Return the [X, Y] coordinate for the center point of the cell that contains the specified text.  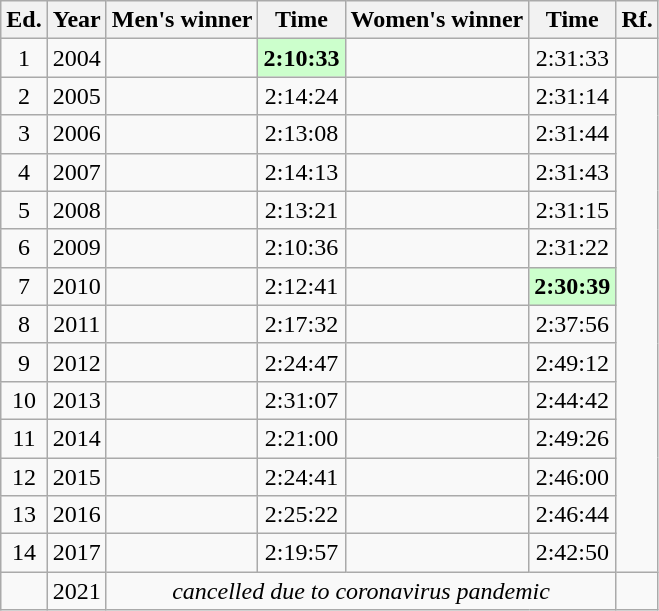
Women's winner [437, 20]
2 [24, 96]
2:31:22 [572, 248]
11 [24, 438]
2:31:15 [572, 210]
2:31:14 [572, 96]
2:13:08 [302, 134]
2:46:00 [572, 477]
2011 [76, 324]
Ed. [24, 20]
2021 [76, 591]
2007 [76, 172]
2:30:39 [572, 286]
Men's winner [182, 20]
4 [24, 172]
Year [76, 20]
1 [24, 58]
Rf. [637, 20]
8 [24, 324]
10 [24, 400]
14 [24, 553]
2004 [76, 58]
2:31:33 [572, 58]
2:17:32 [302, 324]
2005 [76, 96]
2010 [76, 286]
2:49:26 [572, 438]
2:24:41 [302, 477]
2:13:21 [302, 210]
2:25:22 [302, 515]
13 [24, 515]
cancelled due to coronavirus pandemic [361, 591]
2:42:50 [572, 553]
2015 [76, 477]
3 [24, 134]
5 [24, 210]
2:31:07 [302, 400]
2:46:44 [572, 515]
12 [24, 477]
2012 [76, 362]
7 [24, 286]
2006 [76, 134]
9 [24, 362]
2009 [76, 248]
2:31:44 [572, 134]
2016 [76, 515]
2:21:00 [302, 438]
2:10:36 [302, 248]
2:49:12 [572, 362]
6 [24, 248]
2:14:24 [302, 96]
2014 [76, 438]
2:14:13 [302, 172]
2008 [76, 210]
2:24:47 [302, 362]
2:10:33 [302, 58]
2013 [76, 400]
2017 [76, 553]
2:31:43 [572, 172]
2:12:41 [302, 286]
2:19:57 [302, 553]
2:37:56 [572, 324]
2:44:42 [572, 400]
